Detect which cell encompasses the target text, then output its (x, y) center coordinate. 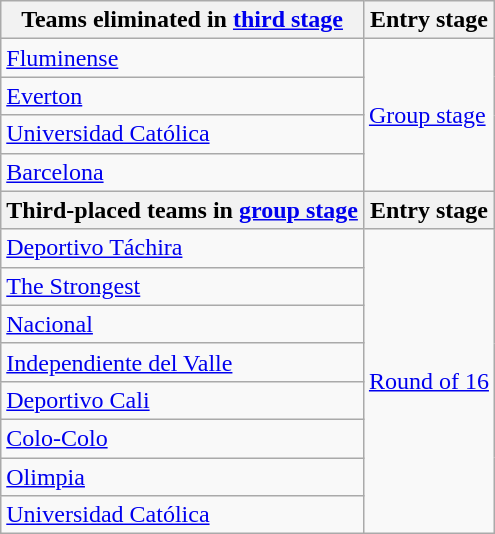
Barcelona (182, 172)
Deportivo Cali (182, 400)
Round of 16 (428, 381)
Third-placed teams in group stage (182, 210)
Colo-Colo (182, 438)
The Strongest (182, 286)
Fluminense (182, 58)
Independiente del Valle (182, 362)
Everton (182, 96)
Group stage (428, 115)
Nacional (182, 324)
Olimpia (182, 477)
Teams eliminated in third stage (182, 20)
Deportivo Táchira (182, 248)
